Detect which cell encompasses the target text, then output its [x, y] center coordinate. 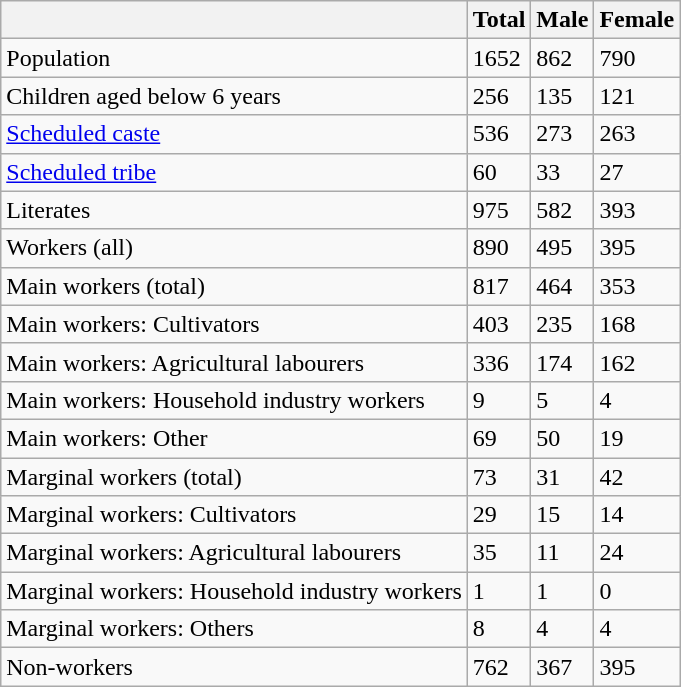
582 [562, 210]
403 [499, 324]
263 [637, 134]
29 [499, 515]
Non-workers [234, 667]
393 [637, 210]
73 [499, 477]
60 [499, 172]
273 [562, 134]
256 [499, 96]
235 [562, 324]
367 [562, 667]
353 [637, 286]
Scheduled tribe [234, 172]
Female [637, 20]
Main workers: Cultivators [234, 324]
464 [562, 286]
762 [499, 667]
15 [562, 515]
Main workers (total) [234, 286]
24 [637, 553]
174 [562, 362]
Male [562, 20]
Workers (all) [234, 248]
162 [637, 362]
862 [562, 58]
Marginal workers (total) [234, 477]
536 [499, 134]
5 [562, 400]
Total [499, 20]
19 [637, 438]
790 [637, 58]
495 [562, 248]
9 [499, 400]
69 [499, 438]
33 [562, 172]
0 [637, 591]
890 [499, 248]
975 [499, 210]
Marginal workers: Agricultural labourers [234, 553]
Marginal workers: Others [234, 629]
168 [637, 324]
Marginal workers: Household industry workers [234, 591]
50 [562, 438]
Scheduled caste [234, 134]
Main workers: Other [234, 438]
336 [499, 362]
121 [637, 96]
42 [637, 477]
817 [499, 286]
31 [562, 477]
14 [637, 515]
27 [637, 172]
8 [499, 629]
1652 [499, 58]
Children aged below 6 years [234, 96]
35 [499, 553]
135 [562, 96]
Marginal workers: Cultivators [234, 515]
Main workers: Agricultural labourers [234, 362]
Literates [234, 210]
11 [562, 553]
Population [234, 58]
Main workers: Household industry workers [234, 400]
